Scan for the cell matching the given text and deliver its (X, Y) coordinate at center. 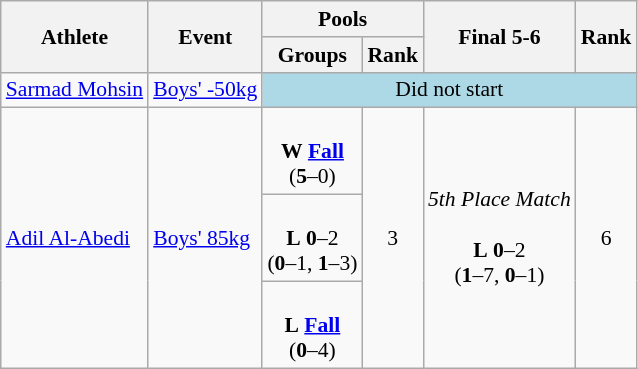
Pools (342, 19)
Event (205, 36)
Groups (312, 55)
Athlete (74, 36)
Sarmad Mohsin (74, 90)
Boys' 85kg (205, 238)
L Fall(0–4) (312, 324)
3 (392, 238)
Adil Al-Abedi (74, 238)
5th Place MatchL 0–2(1–7, 0–1) (500, 238)
6 (606, 238)
Did not start (449, 90)
Boys' -50kg (205, 90)
Final 5-6 (500, 36)
L 0–2(0–1, 1–3) (312, 238)
W Fall(5–0) (312, 152)
